Determine the (X, Y) coordinate at the center of the cell enclosing the given text.  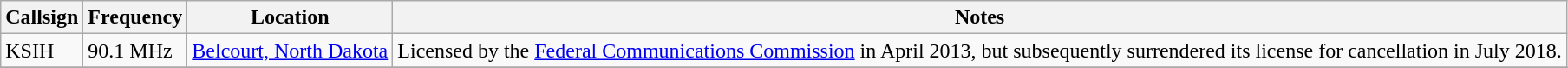
Location (290, 17)
Licensed by the Federal Communications Commission in April 2013, but subsequently surrendered its license for cancellation in July 2018. (980, 51)
KSIH (42, 51)
Frequency (135, 17)
Belcourt, North Dakota (290, 51)
Notes (980, 17)
Callsign (42, 17)
90.1 MHz (135, 51)
